Capture the cell that displays the provided text and extract its (x, y) central coordinate. 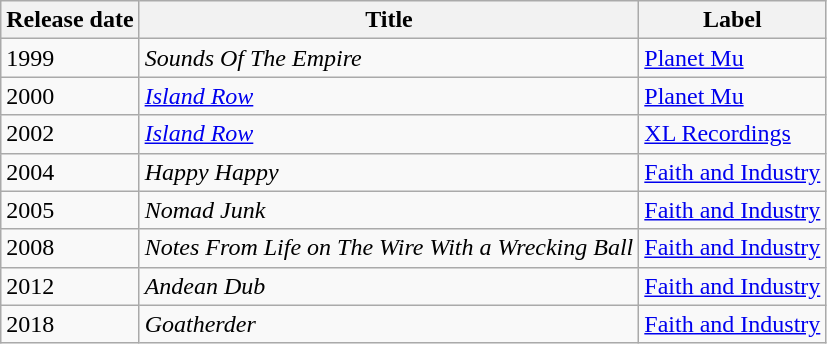
Nomad Junk (389, 210)
2008 (70, 248)
Release date (70, 20)
2004 (70, 172)
Goatherder (389, 324)
2012 (70, 286)
Andean Dub (389, 286)
1999 (70, 58)
2000 (70, 96)
2002 (70, 134)
XL Recordings (732, 134)
Sounds Of The Empire (389, 58)
2018 (70, 324)
Happy Happy (389, 172)
Label (732, 20)
Notes From Life on The Wire With a Wrecking Ball (389, 248)
Title (389, 20)
2005 (70, 210)
